Determine the (x, y) coordinate at the center of the cell enclosing the given text.  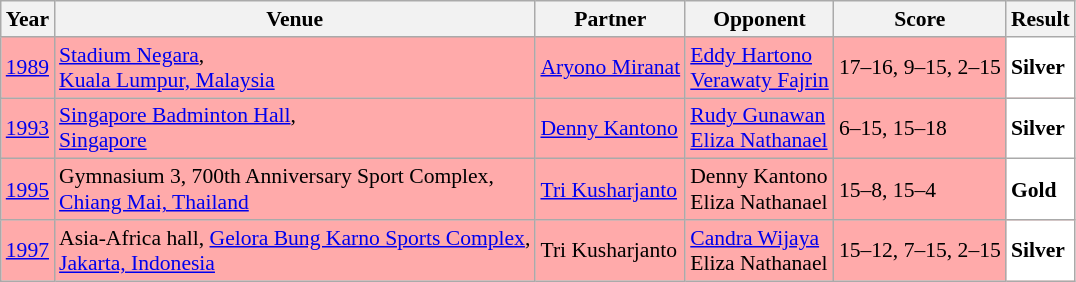
17–16, 9–15, 2–15 (920, 68)
1993 (28, 128)
1995 (28, 190)
Opponent (760, 19)
Denny Kantono Eliza Nathanael (760, 190)
Result (1040, 19)
Candra Wijaya Eliza Nathanael (760, 250)
Score (920, 19)
Partner (610, 19)
Denny Kantono (610, 128)
Venue (294, 19)
Year (28, 19)
Gold (1040, 190)
15–12, 7–15, 2–15 (920, 250)
1989 (28, 68)
Singapore Badminton Hall,Singapore (294, 128)
1997 (28, 250)
6–15, 15–18 (920, 128)
Gymnasium 3, 700th Anniversary Sport Complex,Chiang Mai, Thailand (294, 190)
15–8, 15–4 (920, 190)
Rudy Gunawan Eliza Nathanael (760, 128)
Aryono Miranat (610, 68)
Stadium Negara,Kuala Lumpur, Malaysia (294, 68)
Asia-Africa hall, Gelora Bung Karno Sports Complex,Jakarta, Indonesia (294, 250)
Eddy Hartono Verawaty Fajrin (760, 68)
